Extract the [X, Y] coordinate from the center of the cell holding the provided text.  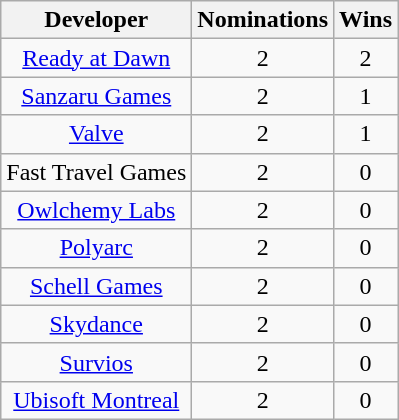
Skydance [96, 324]
Schell Games [96, 286]
Developer [96, 20]
Sanzaru Games [96, 96]
Owlchemy Labs [96, 210]
Survios [96, 362]
Ubisoft Montreal [96, 400]
Ready at Dawn [96, 58]
Polyarc [96, 248]
Wins [366, 20]
Valve [96, 134]
Fast Travel Games [96, 172]
Nominations [263, 20]
